From the cell containing the given text, extract its center point as [X, Y] coordinate. 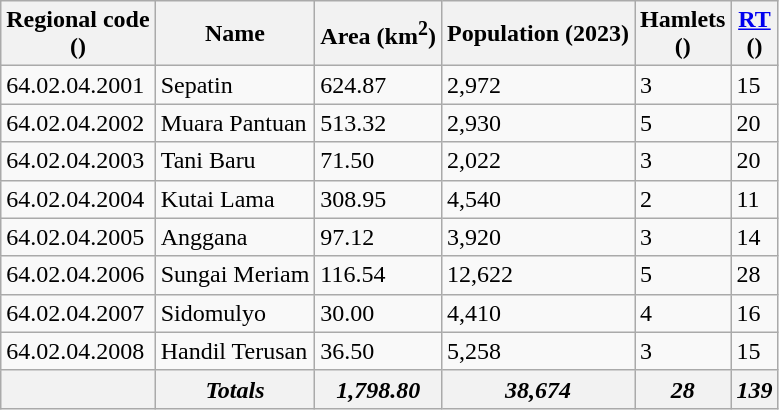
64.02.04.2002 [78, 123]
2,930 [538, 123]
16 [754, 313]
Area (km2) [378, 34]
Regional code() [78, 34]
3,920 [538, 237]
4,410 [538, 313]
4 [683, 313]
Sepatin [235, 85]
71.50 [378, 161]
64.02.04.2003 [78, 161]
139 [754, 389]
11 [754, 199]
64.02.04.2007 [78, 313]
Name [235, 34]
30.00 [378, 313]
Sidomulyo [235, 313]
2,022 [538, 161]
64.02.04.2001 [78, 85]
513.32 [378, 123]
2 [683, 199]
308.95 [378, 199]
RT() [754, 34]
1,798.80 [378, 389]
Hamlets() [683, 34]
14 [754, 237]
64.02.04.2008 [78, 351]
Muara Pantuan [235, 123]
Population (2023) [538, 34]
Handil Terusan [235, 351]
624.87 [378, 85]
Totals [235, 389]
64.02.04.2004 [78, 199]
38,674 [538, 389]
5,258 [538, 351]
64.02.04.2005 [78, 237]
12,622 [538, 275]
Anggana [235, 237]
4,540 [538, 199]
36.50 [378, 351]
Kutai Lama [235, 199]
2,972 [538, 85]
Tani Baru [235, 161]
116.54 [378, 275]
64.02.04.2006 [78, 275]
Sungai Meriam [235, 275]
97.12 [378, 237]
